Detect which cell encompasses the target text, then output its (X, Y) center coordinate. 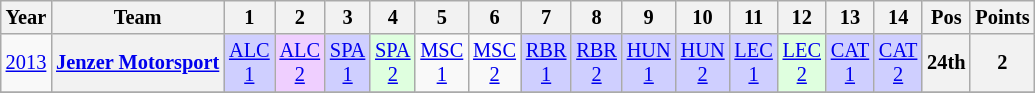
6 (494, 17)
Points (1002, 17)
LEC1 (753, 63)
9 (649, 17)
2013 (26, 63)
MSC2 (494, 63)
11 (753, 17)
CAT1 (850, 63)
Year (26, 17)
12 (802, 17)
SPA2 (392, 63)
MSC1 (442, 63)
Team (138, 17)
Pos (946, 17)
ALC2 (300, 63)
3 (348, 17)
5 (442, 17)
13 (850, 17)
SPA1 (348, 63)
10 (703, 17)
14 (898, 17)
24th (946, 63)
CAT2 (898, 63)
8 (596, 17)
4 (392, 17)
Jenzer Motorsport (138, 63)
RBR1 (546, 63)
ALC1 (249, 63)
RBR2 (596, 63)
LEC2 (802, 63)
HUN2 (703, 63)
7 (546, 17)
1 (249, 17)
HUN1 (649, 63)
